Determine the (x, y) coordinate at the center of the cell enclosing the given text.  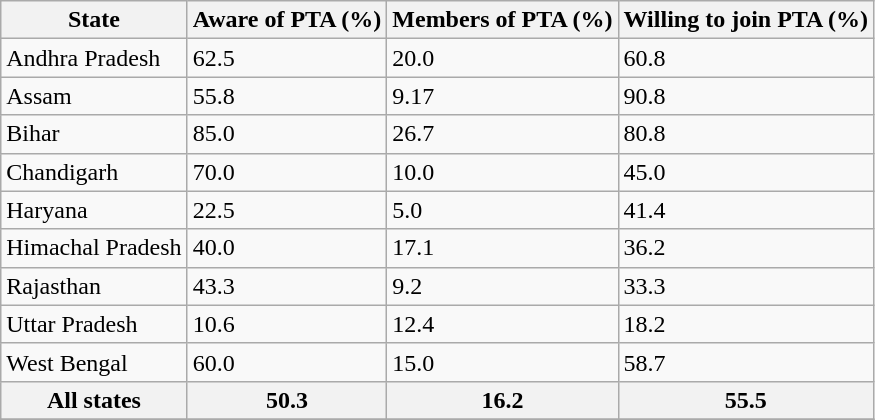
55.5 (746, 400)
10.0 (502, 172)
10.6 (287, 324)
20.0 (502, 58)
Aware of PTA (%) (287, 20)
62.5 (287, 58)
State (94, 20)
Haryana (94, 210)
9.17 (502, 96)
22.5 (287, 210)
85.0 (287, 134)
Willing to join PTA (%) (746, 20)
Chandigarh (94, 172)
Himachal Pradesh (94, 248)
9.2 (502, 286)
33.3 (746, 286)
12.4 (502, 324)
45.0 (746, 172)
80.8 (746, 134)
17.1 (502, 248)
43.3 (287, 286)
58.7 (746, 362)
16.2 (502, 400)
Rajasthan (94, 286)
Members of PTA (%) (502, 20)
50.3 (287, 400)
26.7 (502, 134)
15.0 (502, 362)
West Bengal (94, 362)
41.4 (746, 210)
60.0 (287, 362)
Andhra Pradesh (94, 58)
18.2 (746, 324)
All states (94, 400)
Bihar (94, 134)
60.8 (746, 58)
5.0 (502, 210)
36.2 (746, 248)
55.8 (287, 96)
40.0 (287, 248)
Assam (94, 96)
Uttar Pradesh (94, 324)
90.8 (746, 96)
70.0 (287, 172)
